Determine the [X, Y] coordinate at the center of the cell enclosing the given text.  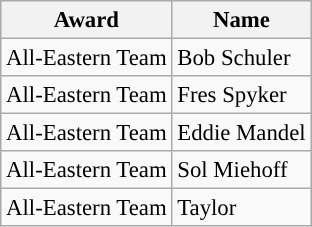
Taylor [242, 208]
Award [86, 20]
Bob Schuler [242, 58]
Fres Spyker [242, 95]
Sol Miehoff [242, 170]
Name [242, 20]
Eddie Mandel [242, 133]
